Return [x, y] of the center of cell containing provided text 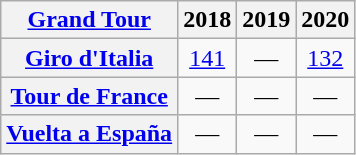
2019 [266, 20]
Giro d'Italia [90, 58]
Vuelta a España [90, 134]
132 [326, 58]
2018 [208, 20]
Tour de France [90, 96]
141 [208, 58]
Grand Tour [90, 20]
2020 [326, 20]
